Find where the given text appears and provide that cell's center as [x, y] coordinate. 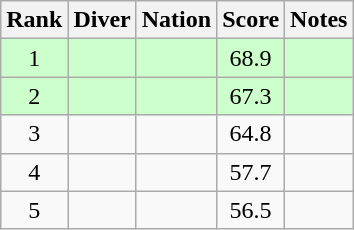
Score [251, 20]
3 [34, 134]
4 [34, 172]
Rank [34, 20]
Nation [176, 20]
68.9 [251, 58]
57.7 [251, 172]
Notes [319, 20]
64.8 [251, 134]
Diver [102, 20]
67.3 [251, 96]
56.5 [251, 210]
5 [34, 210]
1 [34, 58]
2 [34, 96]
